Determine the (x, y) coordinate at the center of the cell enclosing the given text.  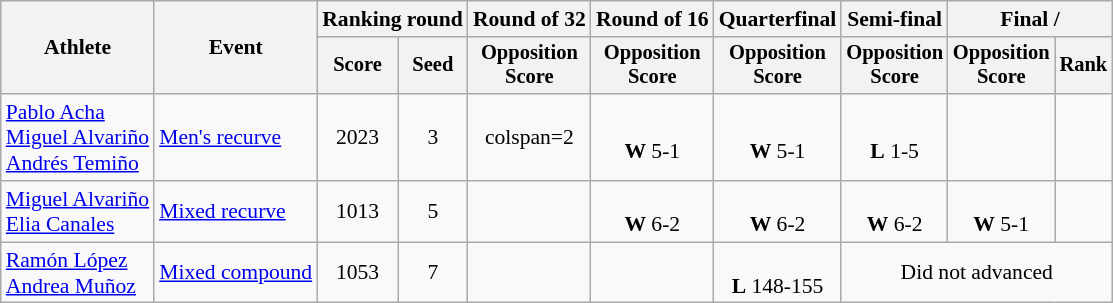
L 148-155 (778, 272)
2023 (358, 138)
Event (236, 48)
Final / (1030, 19)
7 (433, 272)
Mixed recurve (236, 212)
colspan=2 (530, 138)
Athlete (78, 48)
1053 (358, 272)
3 (433, 138)
Score (358, 66)
5 (433, 212)
1013 (358, 212)
Rank (1084, 66)
Semi-final (894, 19)
Round of 32 (530, 19)
Ramón López Andrea Muñoz (78, 272)
Miguel AlvariñoElia Canales (78, 212)
Round of 16 (652, 19)
Pablo AchaMiguel AlvariñoAndrés Temiño (78, 138)
Mixed compound (236, 272)
Quarterfinal (778, 19)
L 1-5 (894, 138)
Seed (433, 66)
Men's recurve (236, 138)
Ranking round (392, 19)
Did not advanced (976, 272)
